Extract the [x, y] coordinate from the center of the cell holding the provided text.  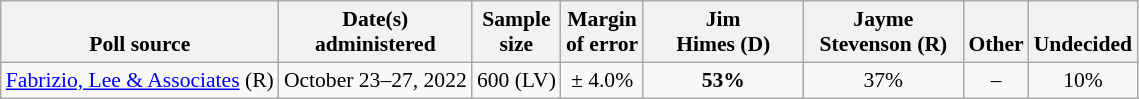
Other [996, 32]
Samplesize [516, 32]
Marginof error [602, 32]
10% [1083, 80]
Undecided [1083, 32]
October 23–27, 2022 [376, 80]
– [996, 80]
53% [723, 80]
600 (LV) [516, 80]
Fabrizio, Lee & Associates (R) [140, 80]
JaymeStevenson (R) [883, 32]
Date(s)administered [376, 32]
JimHimes (D) [723, 32]
37% [883, 80]
Poll source [140, 32]
± 4.0% [602, 80]
